Pinpoint the cell where the given text exists, returning its (X, Y) midpoint coordinate. 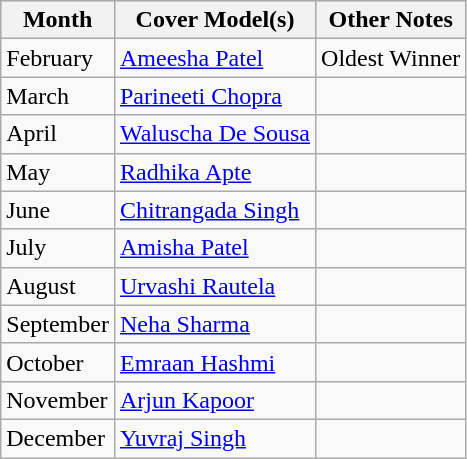
Ameesha Patel (214, 58)
Waluscha De Sousa (214, 134)
Amisha Patel (214, 248)
Cover Model(s) (214, 20)
Month (58, 20)
June (58, 210)
Parineeti Chopra (214, 96)
Emraan Hashmi (214, 362)
Oldest Winner (391, 58)
Chitrangada Singh (214, 210)
Neha Sharma (214, 324)
March (58, 96)
December (58, 438)
August (58, 286)
July (58, 248)
February (58, 58)
May (58, 172)
Yuvraj Singh (214, 438)
September (58, 324)
April (58, 134)
October (58, 362)
Radhika Apte (214, 172)
Arjun Kapoor (214, 400)
Urvashi Rautela (214, 286)
November (58, 400)
Other Notes (391, 20)
